Return (x, y) of the center of cell containing provided text 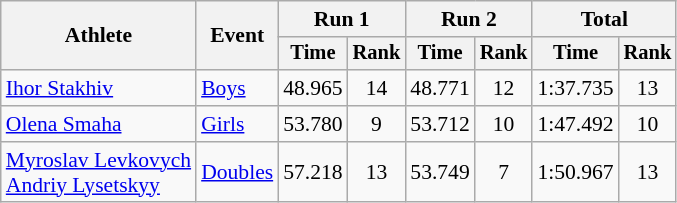
1:50.967 (575, 172)
Run 2 (468, 19)
53.780 (312, 124)
Run 1 (342, 19)
7 (504, 172)
Myroslav LevkovychAndriy Lysetskyy (98, 172)
1:47.492 (575, 124)
Olena Smaha (98, 124)
Total (604, 19)
14 (377, 88)
12 (504, 88)
Doubles (237, 172)
Ihor Stakhiv (98, 88)
53.712 (440, 124)
1:37.735 (575, 88)
Athlete (98, 36)
53.749 (440, 172)
Boys (237, 88)
Girls (237, 124)
57.218 (312, 172)
48.771 (440, 88)
48.965 (312, 88)
Event (237, 36)
9 (377, 124)
